Capture the cell that displays the provided text and extract its [x, y] central coordinate. 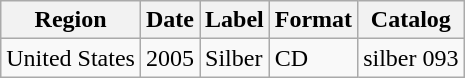
Date [170, 20]
Catalog [411, 20]
Silber [235, 58]
silber 093 [411, 58]
United States [71, 58]
Region [71, 20]
2005 [170, 58]
Format [313, 20]
Label [235, 20]
CD [313, 58]
